Search for the cell housing the specified text and yield its [x, y] center coordinate. 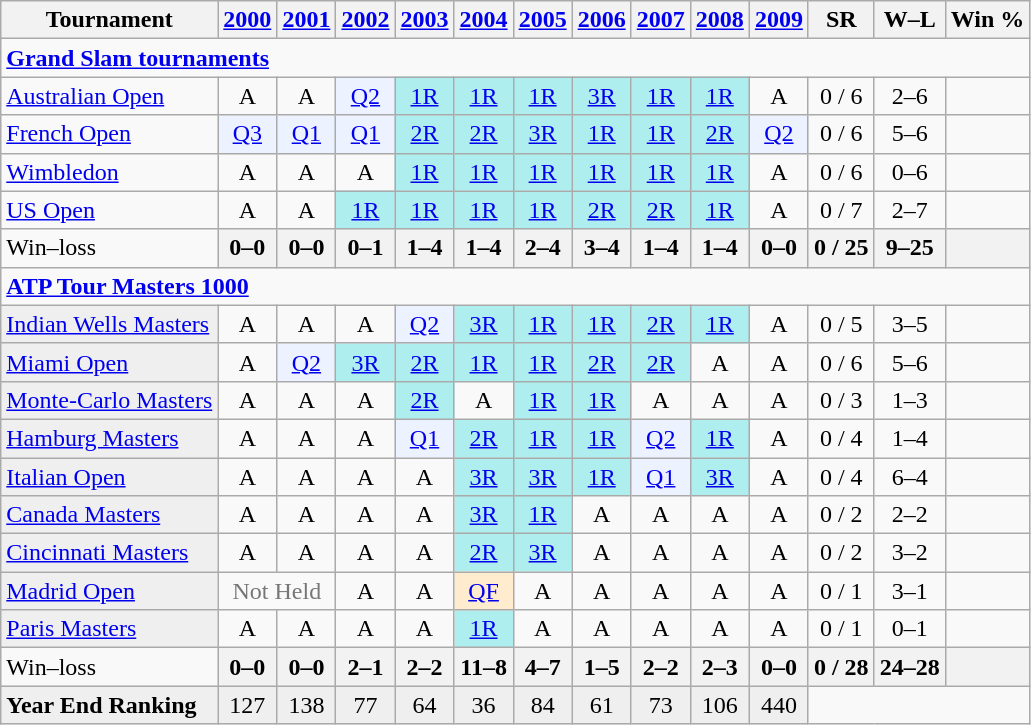
Miami Open [110, 362]
2–3 [720, 667]
Q3 [248, 134]
Win % [988, 20]
138 [306, 705]
2004 [484, 20]
3–4 [602, 248]
Wimbledon [110, 172]
0 / 5 [841, 324]
Paris Masters [110, 629]
Tournament [110, 20]
1–5 [602, 667]
W–L [910, 20]
3–2 [910, 553]
2009 [778, 20]
SR [841, 20]
4–7 [542, 667]
2007 [660, 20]
77 [366, 705]
73 [660, 705]
0 / 3 [841, 400]
2003 [424, 20]
QF [484, 591]
Grand Slam tournaments [516, 58]
3–5 [910, 324]
2000 [248, 20]
2–4 [542, 248]
Not Held [277, 591]
ATP Tour Masters 1000 [516, 286]
2001 [306, 20]
Italian Open [110, 477]
2–1 [366, 667]
9–25 [910, 248]
Canada Masters [110, 515]
3–1 [910, 591]
2006 [602, 20]
2–6 [910, 96]
2002 [366, 20]
84 [542, 705]
6–4 [910, 477]
Monte-Carlo Masters [110, 400]
36 [484, 705]
2008 [720, 20]
11–8 [484, 667]
0 / 28 [841, 667]
440 [778, 705]
127 [248, 705]
2–7 [910, 210]
24–28 [910, 667]
106 [720, 705]
Indian Wells Masters [110, 324]
2005 [542, 20]
Hamburg Masters [110, 438]
Year End Ranking [110, 705]
0 / 25 [841, 248]
French Open [110, 134]
0 / 7 [841, 210]
61 [602, 705]
1–3 [910, 400]
Cincinnati Masters [110, 553]
Australian Open [110, 96]
US Open [110, 210]
0–6 [910, 172]
Madrid Open [110, 591]
64 [424, 705]
